Extract the (X, Y) coordinate from the center of the cell holding the provided text.  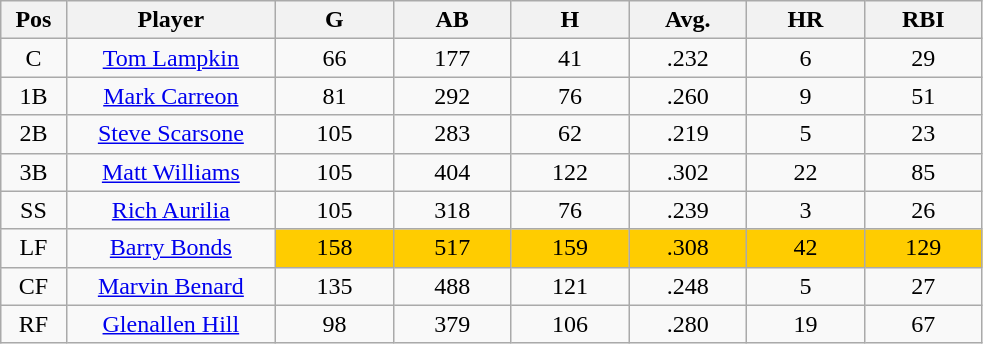
Barry Bonds (170, 248)
19 (806, 324)
.260 (688, 96)
G (335, 20)
318 (452, 210)
42 (806, 248)
AB (452, 20)
H (570, 20)
27 (923, 286)
HR (806, 20)
51 (923, 96)
106 (570, 324)
.239 (688, 210)
.308 (688, 248)
488 (452, 286)
177 (452, 58)
122 (570, 172)
.280 (688, 324)
404 (452, 172)
9 (806, 96)
2B (34, 134)
Mark Carreon (170, 96)
Tom Lampkin (170, 58)
283 (452, 134)
66 (335, 58)
RF (34, 324)
Rich Aurilia (170, 210)
26 (923, 210)
.219 (688, 134)
67 (923, 324)
81 (335, 96)
379 (452, 324)
1B (34, 96)
98 (335, 324)
158 (335, 248)
29 (923, 58)
Player (170, 20)
23 (923, 134)
62 (570, 134)
CF (34, 286)
41 (570, 58)
RBI (923, 20)
SS (34, 210)
.232 (688, 58)
Glenallen Hill (170, 324)
Pos (34, 20)
LF (34, 248)
Marvin Benard (170, 286)
292 (452, 96)
.302 (688, 172)
C (34, 58)
85 (923, 172)
3 (806, 210)
129 (923, 248)
121 (570, 286)
Steve Scarsone (170, 134)
6 (806, 58)
3B (34, 172)
517 (452, 248)
Avg. (688, 20)
22 (806, 172)
.248 (688, 286)
159 (570, 248)
Matt Williams (170, 172)
135 (335, 286)
